Return (X, Y) of the center of cell containing provided text 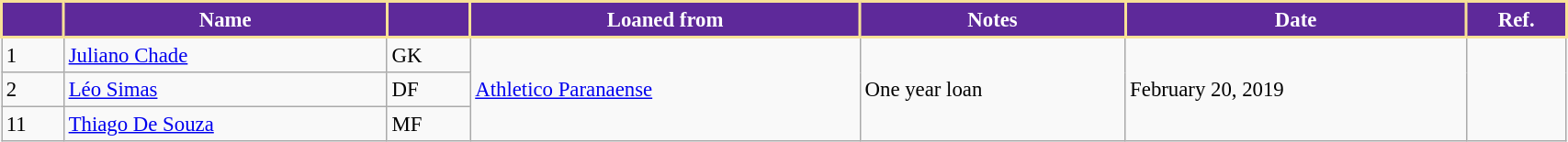
Thiago De Souza (225, 125)
1 (33, 55)
Ref. (1516, 20)
Léo Simas (225, 90)
Name (225, 20)
11 (33, 125)
MF (428, 125)
Notes (992, 20)
Athletico Paranaense (665, 90)
February 20, 2019 (1296, 90)
2 (33, 90)
Juliano Chade (225, 55)
Date (1296, 20)
One year loan (992, 90)
DF (428, 90)
Loaned from (665, 20)
GK (428, 55)
